Detect which cell encompasses the target text, then output its [x, y] center coordinate. 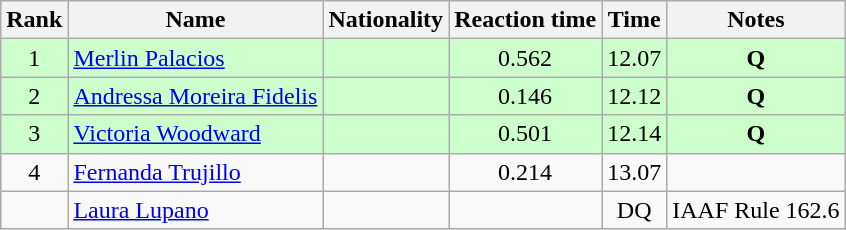
IAAF Rule 162.6 [756, 210]
0.214 [526, 172]
2 [34, 96]
DQ [634, 210]
Time [634, 20]
12.12 [634, 96]
13.07 [634, 172]
12.07 [634, 58]
Andressa Moreira Fidelis [196, 96]
1 [34, 58]
Rank [34, 20]
12.14 [634, 134]
Nationality [386, 20]
Notes [756, 20]
3 [34, 134]
Merlin Palacios [196, 58]
0.562 [526, 58]
Fernanda Trujillo [196, 172]
0.501 [526, 134]
4 [34, 172]
Laura Lupano [196, 210]
Reaction time [526, 20]
0.146 [526, 96]
Victoria Woodward [196, 134]
Name [196, 20]
